Capture the cell that displays the provided text and extract its (X, Y) central coordinate. 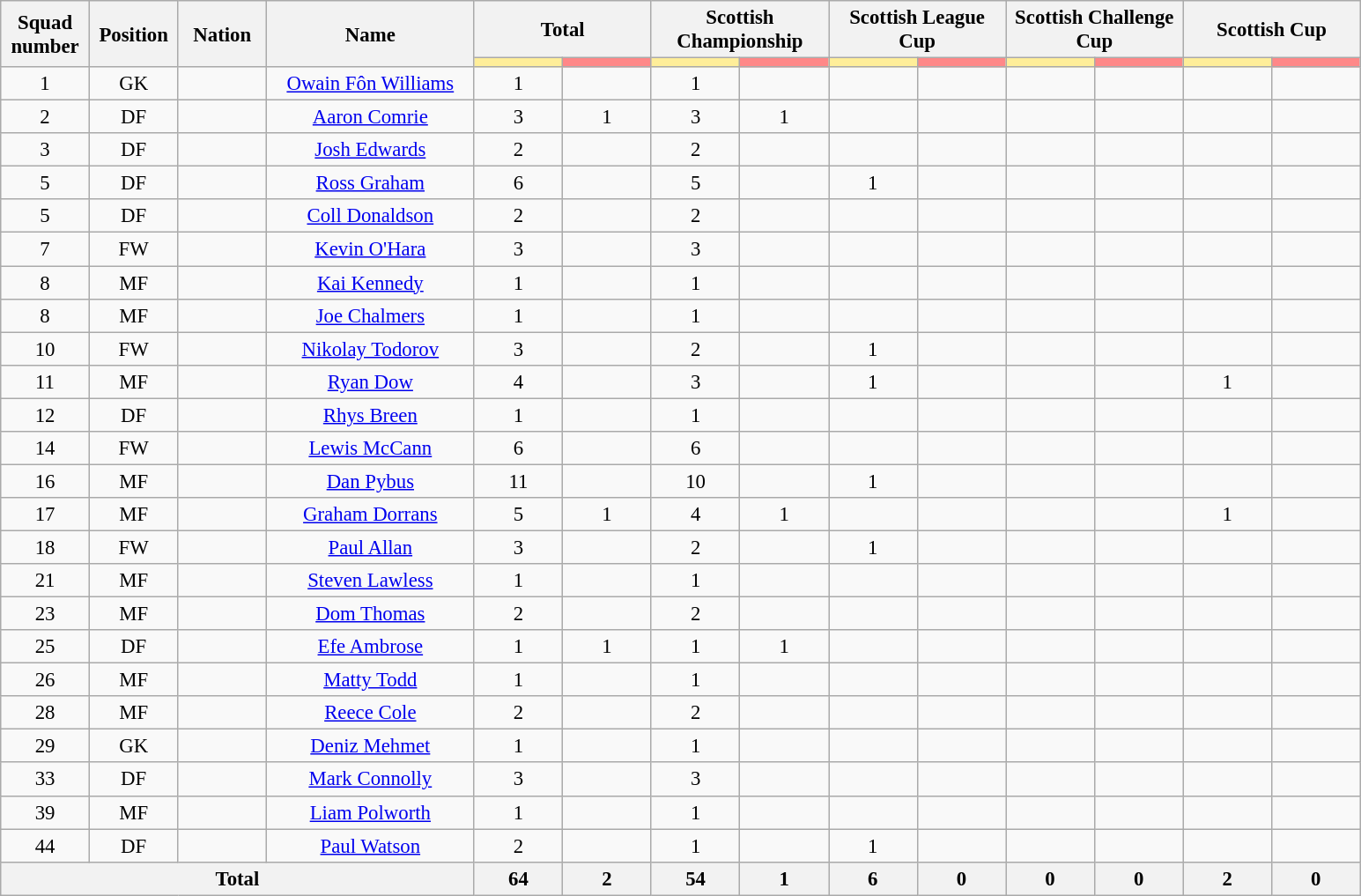
Scottish Cup (1272, 30)
Kai Kennedy (371, 283)
Graham Dorrans (371, 515)
Coll Donaldson (371, 216)
18 (46, 547)
Scottish League Cup (916, 30)
Rhys Breen (371, 415)
26 (46, 680)
Joe Chalmers (371, 315)
21 (46, 581)
Dan Pybus (371, 481)
29 (46, 746)
Nation (222, 33)
14 (46, 448)
16 (46, 481)
Reece Cole (371, 713)
Ross Graham (371, 183)
Efe Ambrose (371, 647)
Kevin O'Hara (371, 249)
Nikolay Todorov (371, 349)
Squad number (46, 33)
17 (46, 515)
Dom Thomas (371, 614)
Josh Edwards (371, 150)
28 (46, 713)
39 (46, 812)
Position (134, 33)
Aaron Comrie (371, 117)
33 (46, 780)
Liam Polworth (371, 812)
Owain Fôn Williams (371, 84)
Deniz Mehmet (371, 746)
Mark Connolly (371, 780)
64 (518, 878)
Name (371, 33)
7 (46, 249)
Matty Todd (371, 680)
Paul Allan (371, 547)
Ryan Dow (371, 381)
Paul Watson (371, 846)
Lewis McCann (371, 448)
Scottish Challenge Cup (1094, 30)
44 (46, 846)
23 (46, 614)
12 (46, 415)
54 (696, 878)
Steven Lawless (371, 581)
Scottish Championship (740, 30)
25 (46, 647)
